Return the (X, Y) coordinate for the center point of the cell that contains the specified text.  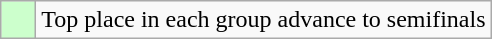
Top place in each group advance to semifinals (264, 20)
